Scan for the cell matching the given text and deliver its (x, y) coordinate at center. 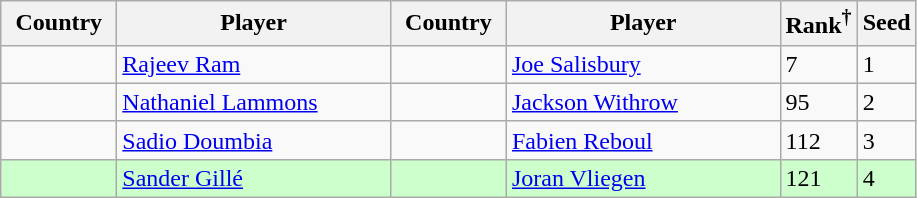
7 (818, 64)
Jackson Withrow (643, 102)
Rank† (818, 24)
2 (886, 102)
Seed (886, 24)
Sander Gillé (254, 178)
3 (886, 140)
Joe Salisbury (643, 64)
95 (818, 102)
1 (886, 64)
112 (818, 140)
Fabien Reboul (643, 140)
4 (886, 178)
Nathaniel Lammons (254, 102)
Rajeev Ram (254, 64)
121 (818, 178)
Sadio Doumbia (254, 140)
Joran Vliegen (643, 178)
